Detect which cell encompasses the target text, then output its (X, Y) center coordinate. 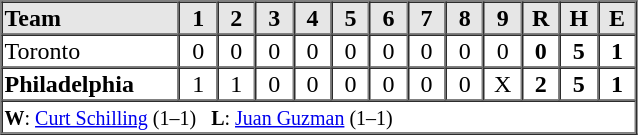
R (541, 18)
Team (91, 18)
9 (503, 18)
7 (427, 18)
Toronto (91, 50)
3 (274, 18)
8 (465, 18)
Philadelphia (91, 84)
H (579, 18)
X (503, 84)
4 (312, 18)
W: Curt Schilling (1–1) L: Juan Guzman (1–1) (319, 116)
6 (388, 18)
E (617, 18)
